Return the (x, y) coordinate for the center point of the cell that contains the specified text.  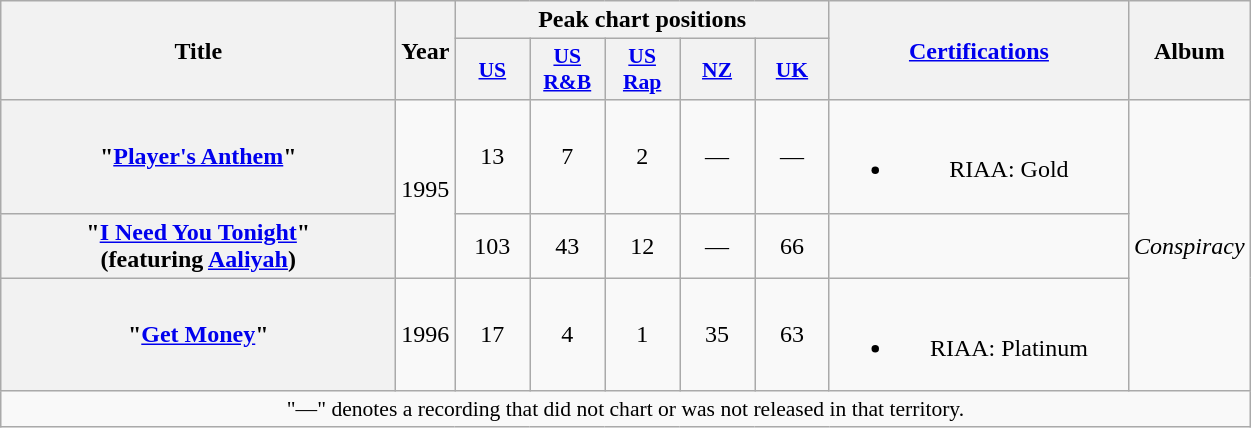
103 (492, 246)
7 (568, 156)
RIAA: Platinum (978, 334)
12 (642, 246)
Year (426, 50)
Conspiracy (1189, 246)
RIAA: Gold (978, 156)
Certifications (978, 50)
USRap (642, 70)
UK (792, 70)
"Get Money" (198, 334)
1 (642, 334)
43 (568, 246)
"—" denotes a recording that did not chart or was not released in that territory. (626, 409)
Peak chart positions (642, 20)
13 (492, 156)
66 (792, 246)
35 (718, 334)
US (492, 70)
"Player's Anthem" (198, 156)
Title (198, 50)
17 (492, 334)
63 (792, 334)
USR&B (568, 70)
4 (568, 334)
NZ (718, 70)
1995 (426, 189)
1996 (426, 334)
"I Need You Tonight"(featuring Aaliyah) (198, 246)
Album (1189, 50)
2 (642, 156)
